Return the [X, Y] coordinate for the center point of the cell that contains the specified text.  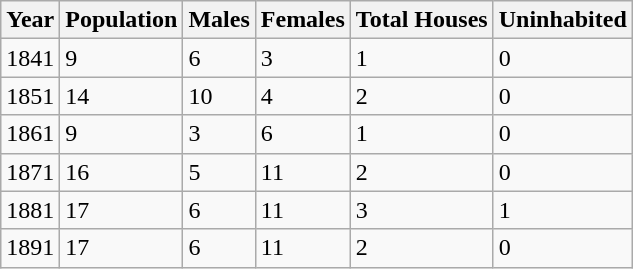
Total Houses [422, 20]
16 [122, 172]
1891 [30, 248]
1841 [30, 58]
Population [122, 20]
Uninhabited [562, 20]
1871 [30, 172]
Females [302, 20]
1861 [30, 134]
5 [219, 172]
14 [122, 96]
Males [219, 20]
4 [302, 96]
Year [30, 20]
10 [219, 96]
1851 [30, 96]
1881 [30, 210]
